Output the [X, Y] coordinate of the center of the cell containing the given text.  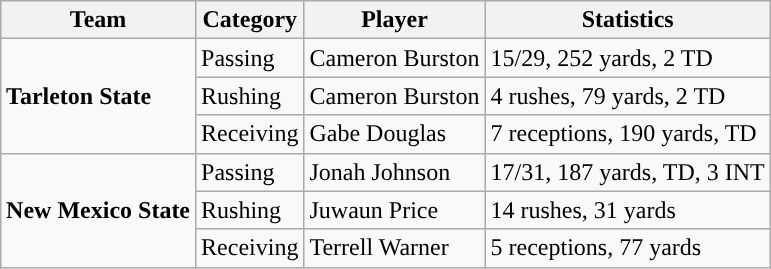
New Mexico State [98, 210]
Statistics [628, 20]
17/31, 187 yards, TD, 3 INT [628, 172]
7 receptions, 190 yards, TD [628, 134]
Juwaun Price [394, 210]
14 rushes, 31 yards [628, 210]
5 receptions, 77 yards [628, 248]
Gabe Douglas [394, 134]
Tarleton State [98, 96]
Jonah Johnson [394, 172]
Player [394, 20]
Category [250, 20]
4 rushes, 79 yards, 2 TD [628, 96]
15/29, 252 yards, 2 TD [628, 58]
Terrell Warner [394, 248]
Team [98, 20]
